Determine the [x, y] coordinate at the center of the cell enclosing the given text.  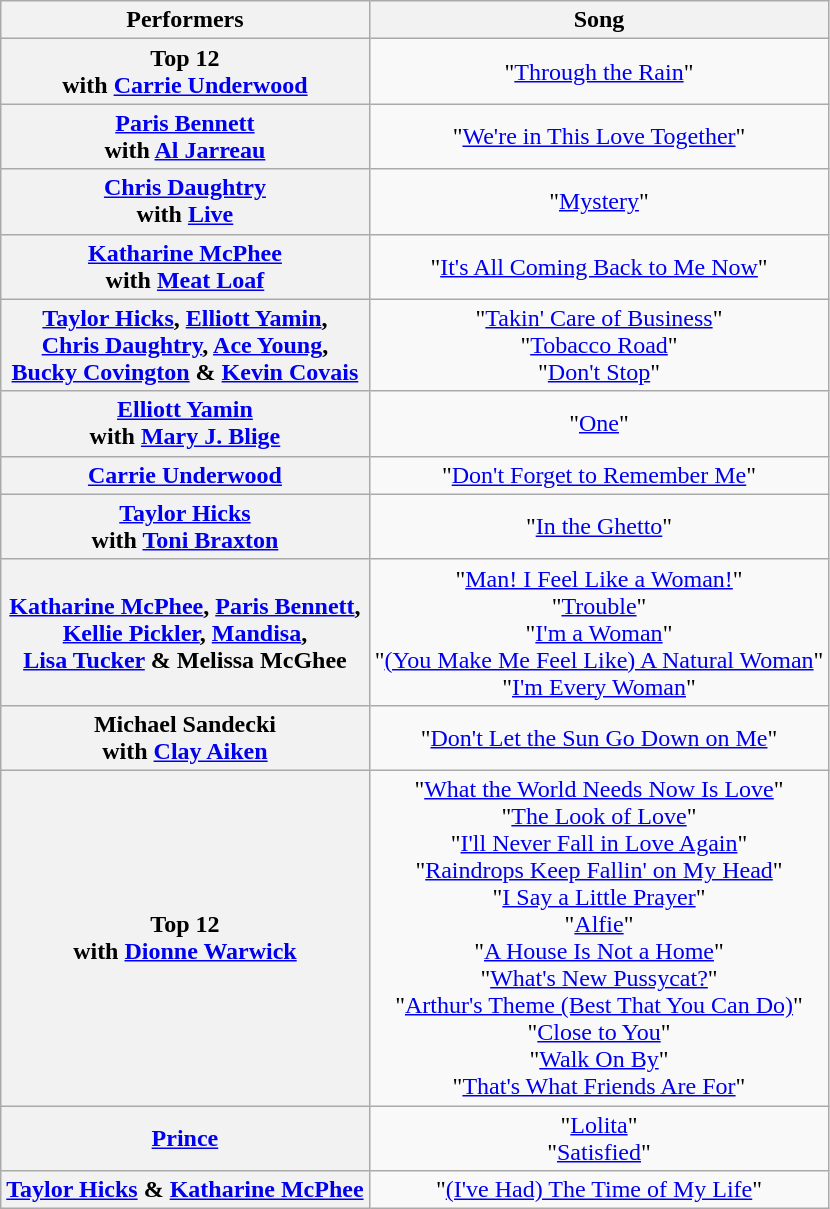
Taylor Hickswith Toni Braxton [185, 526]
Top 12with Carrie Underwood [185, 72]
Performers [185, 20]
Taylor Hicks & Katharine McPhee [185, 1190]
"(I've Had) The Time of My Life" [599, 1190]
"Takin' Care of Business""Tobacco Road""Don't Stop" [599, 345]
"We're in This Love Together" [599, 136]
Prince [185, 1138]
Katharine McPhee, Paris Bennett,Kellie Pickler, Mandisa,Lisa Tucker & Melissa McGhee [185, 632]
"Don't Forget to Remember Me" [599, 475]
Michael Sandeckiwith Clay Aiken [185, 738]
Paris Bennettwith Al Jarreau [185, 136]
Song [599, 20]
"In the Ghetto" [599, 526]
"Man! I Feel Like a Woman!""Trouble""I'm a Woman""(You Make Me Feel Like) A Natural Woman""I'm Every Woman" [599, 632]
Katharine McPheewith Meat Loaf [185, 266]
"One" [599, 424]
"Lolita""Satisfied" [599, 1138]
Carrie Underwood [185, 475]
Top 12with Dionne Warwick [185, 938]
Elliott Yaminwith Mary J. Blige [185, 424]
Chris Daughtrywith Live [185, 202]
"Don't Let the Sun Go Down on Me" [599, 738]
"Through the Rain" [599, 72]
"It's All Coming Back to Me Now" [599, 266]
"Mystery" [599, 202]
Taylor Hicks, Elliott Yamin,Chris Daughtry, Ace Young,Bucky Covington & Kevin Covais [185, 345]
